Identify which cell holds the provided text, then report its [x, y] central coordinate. 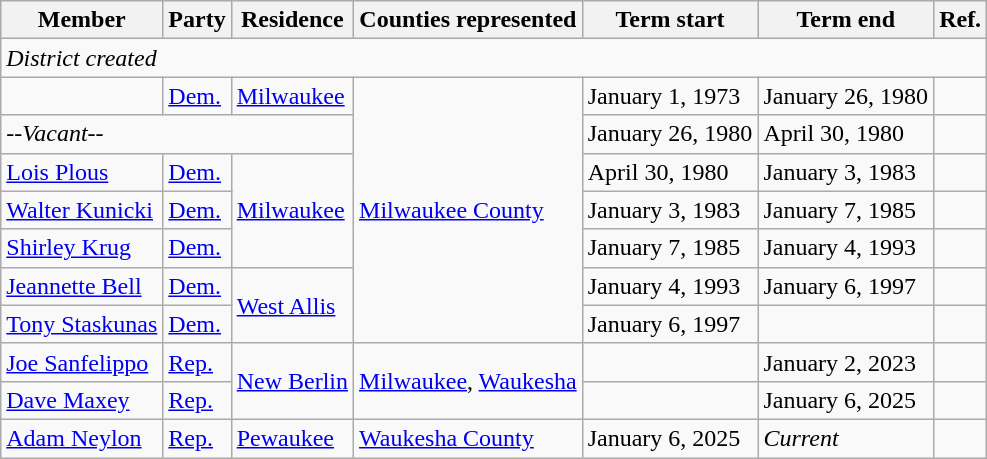
Milwaukee County [468, 210]
District created [494, 58]
Pewaukee [292, 438]
Jeannette Bell [82, 286]
Waukesha County [468, 438]
Ref. [960, 20]
Tony Staskunas [82, 324]
January 1, 1973 [670, 96]
Adam Neylon [82, 438]
Dave Maxey [82, 400]
Member [82, 20]
Party [197, 20]
Current [846, 438]
New Berlin [292, 381]
Shirley Krug [82, 248]
Term start [670, 20]
January 2, 2023 [846, 362]
--Vacant-- [178, 134]
Counties represented [468, 20]
West Allis [292, 305]
Milwaukee, Waukesha [468, 381]
Walter Kunicki [82, 210]
Residence [292, 20]
Term end [846, 20]
Joe Sanfelippo [82, 362]
Lois Plous [82, 172]
